Provide the (x, y) coordinate of the cell's center where the given text is located.  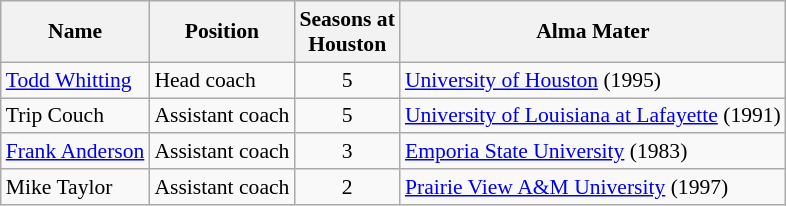
Prairie View A&M University (1997) (593, 187)
Name (76, 32)
Head coach (222, 80)
3 (346, 152)
Trip Couch (76, 116)
Alma Mater (593, 32)
Emporia State University (1983) (593, 152)
Position (222, 32)
Seasons atHouston (346, 32)
Mike Taylor (76, 187)
Todd Whitting (76, 80)
University of Houston (1995) (593, 80)
Frank Anderson (76, 152)
University of Louisiana at Lafayette (1991) (593, 116)
2 (346, 187)
